Locate the cell with the specified text and output its [x, y] center coordinate. 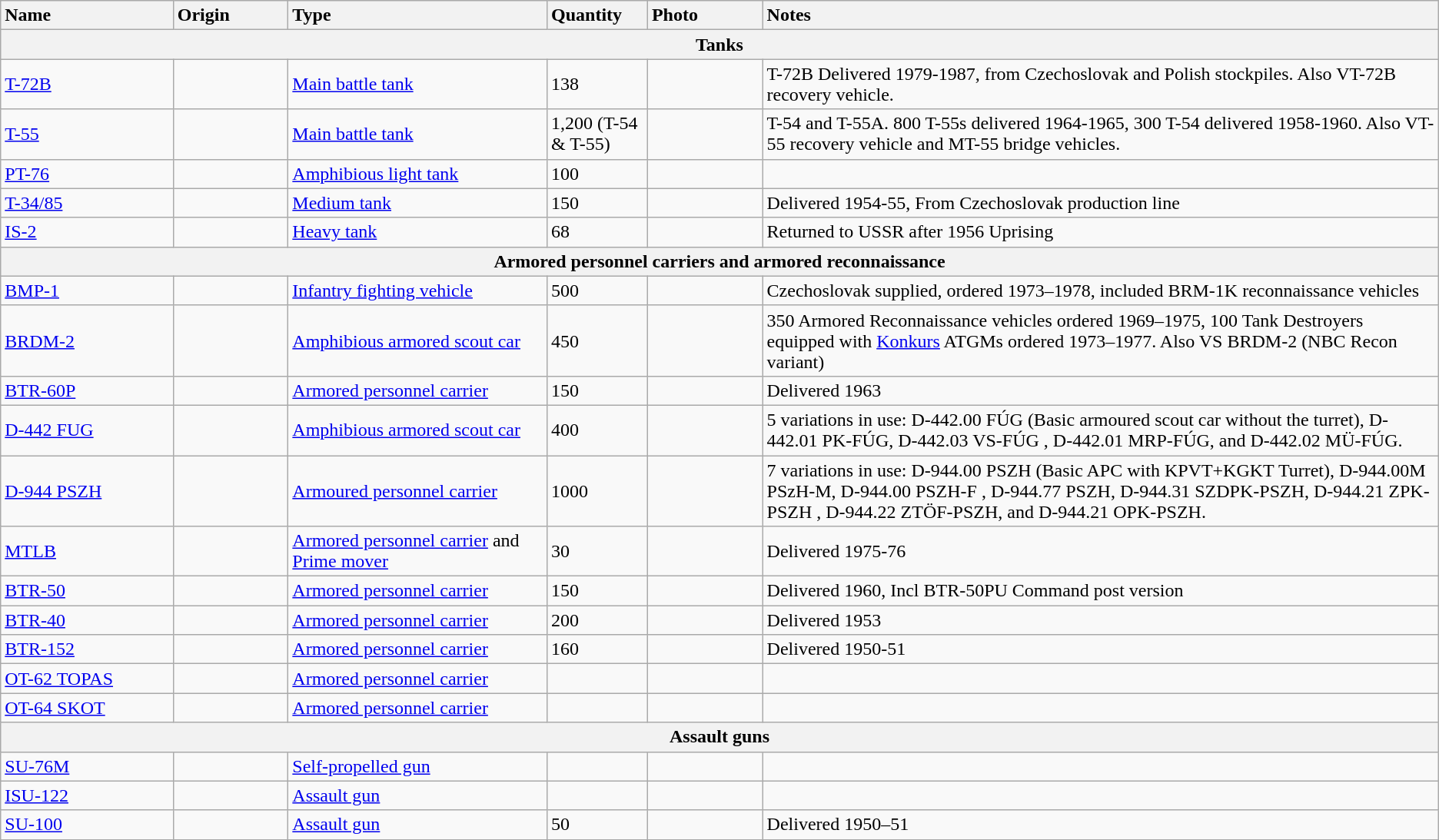
138 [597, 85]
BTR-152 [87, 649]
Notes [1101, 15]
Tanks [719, 45]
T-72B Delivered 1979-1987, from Czechoslovak and Polish stockpiles. Also VT-72B recovery vehicle. [1101, 85]
Czechoslovak supplied, ordered 1973–1978, included BRM-1K reconnaissance vehicles [1101, 291]
30 [597, 552]
50 [597, 825]
400 [597, 430]
T-34/85 [87, 203]
T-54 and T-55A. 800 T-55s delivered 1964-1965, 300 T-54 delivered 1958-1960. Also VT-55 recovery vehicle and MT-55 bridge vehicles. [1101, 134]
MTLB [87, 552]
Delivered 1953 [1101, 620]
D-944 PSZH [87, 490]
Origin [231, 15]
Quantity [597, 15]
Photo [705, 15]
68 [597, 232]
100 [597, 174]
Infantry fighting vehicle [418, 291]
Returned to USSR after 1956 Uprising [1101, 232]
PT-76 [87, 174]
IS-2 [87, 232]
Armored personnel carrier and Prime mover [418, 552]
Delivered 1960, Incl BTR-50PU Command post version [1101, 591]
Armoured personnel carrier [418, 490]
Assault guns [719, 737]
T-72B [87, 85]
450 [597, 340]
BTR-60P [87, 390]
Medium tank [418, 203]
Delivered 1950-51 [1101, 649]
500 [597, 291]
Delivered 1950–51 [1101, 825]
ISU-122 [87, 795]
Heavy tank [418, 232]
BTR-40 [87, 620]
160 [597, 649]
T-55 [87, 134]
200 [597, 620]
BTR-50 [87, 591]
Name [87, 15]
OT-64 SKOT [87, 708]
Delivered 1963 [1101, 390]
1,200 (T-54 & T-55) [597, 134]
D-442 FUG [87, 430]
Amphibious light tank [418, 174]
Self-propelled gun [418, 766]
SU-76M [87, 766]
OT-62 TOPAS [87, 679]
BMP-1 [87, 291]
Delivered 1954-55, From Czechoslovak production line [1101, 203]
SU-100 [87, 825]
Type [418, 15]
1000 [597, 490]
Delivered 1975-76 [1101, 552]
BRDM-2 [87, 340]
Armored personnel carriers and armored reconnaissance [719, 261]
